For the text-containing cell, return its midpoint in [X, Y] coordinate format. 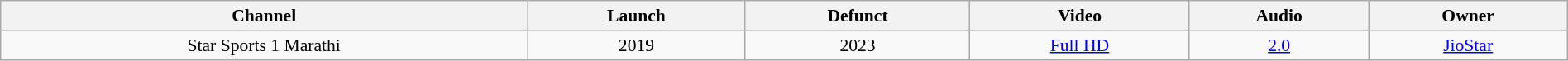
Launch [637, 16]
Full HD [1080, 45]
Audio [1279, 16]
JioStar [1468, 45]
Defunct [857, 16]
Owner [1468, 16]
Channel [265, 16]
2023 [857, 45]
Video [1080, 16]
Star Sports 1 Marathi [265, 45]
2.0 [1279, 45]
2019 [637, 45]
